Identify which cell holds the provided text, then report its [X, Y] central coordinate. 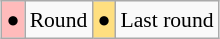
Round [59, 20]
Last round [168, 20]
